Search for the cell housing the specified text and yield its (X, Y) center coordinate. 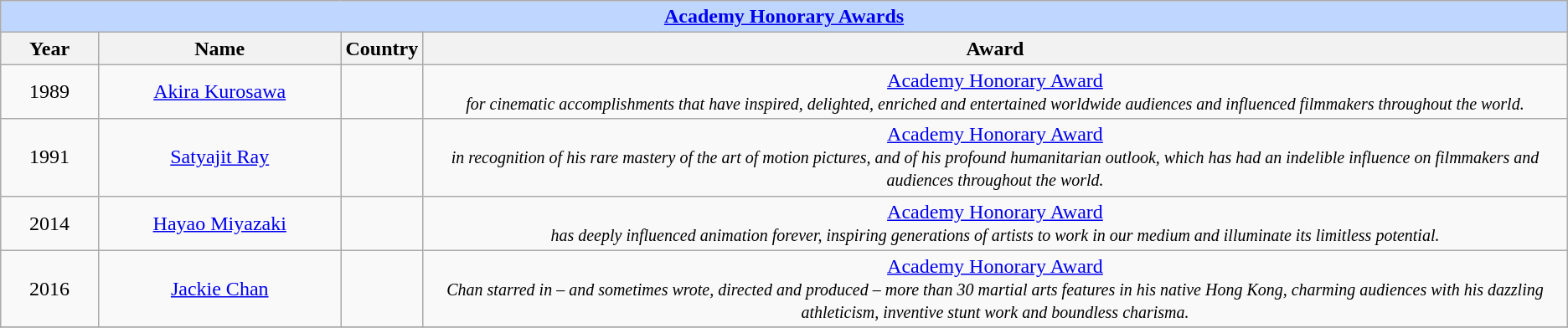
Country (382, 49)
Academy Honorary Awards (784, 17)
Satyajit Ray (219, 157)
1991 (50, 157)
Akira Kurosawa (219, 92)
Jackie Chan (219, 289)
1989 (50, 92)
Year (50, 49)
2016 (50, 289)
Award (995, 49)
2014 (50, 223)
Name (219, 49)
Hayao Miyazaki (219, 223)
